Locate the cell with the specified text and output its [x, y] center coordinate. 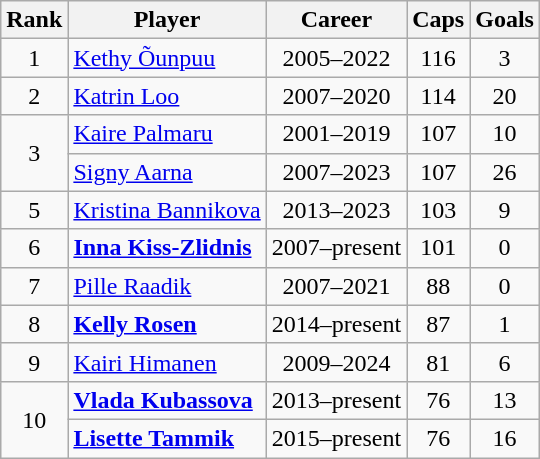
Pille Raadik [167, 286]
2007–present [336, 248]
5 [34, 210]
2007–2021 [336, 286]
2014–present [336, 324]
26 [505, 172]
Career [336, 20]
Kaire Palmaru [167, 134]
7 [34, 286]
Katrin Loo [167, 96]
88 [438, 286]
13 [505, 400]
2009–2024 [336, 362]
2015–present [336, 438]
Signy Aarna [167, 172]
101 [438, 248]
87 [438, 324]
2005–2022 [336, 58]
Kelly Rosen [167, 324]
8 [34, 324]
2 [34, 96]
2007–2020 [336, 96]
Inna Kiss-Zlidnis [167, 248]
Kairi Himanen [167, 362]
Lisette Tammik [167, 438]
Kristina Bannikova [167, 210]
Vlada Kubassova [167, 400]
Rank [34, 20]
2007–2023 [336, 172]
114 [438, 96]
2013–present [336, 400]
116 [438, 58]
16 [505, 438]
2013–2023 [336, 210]
20 [505, 96]
Kethy Õunpuu [167, 58]
81 [438, 362]
Goals [505, 20]
2001–2019 [336, 134]
Player [167, 20]
Caps [438, 20]
103 [438, 210]
